Provide the (x, y) coordinate of the cell's center where the given text is located.  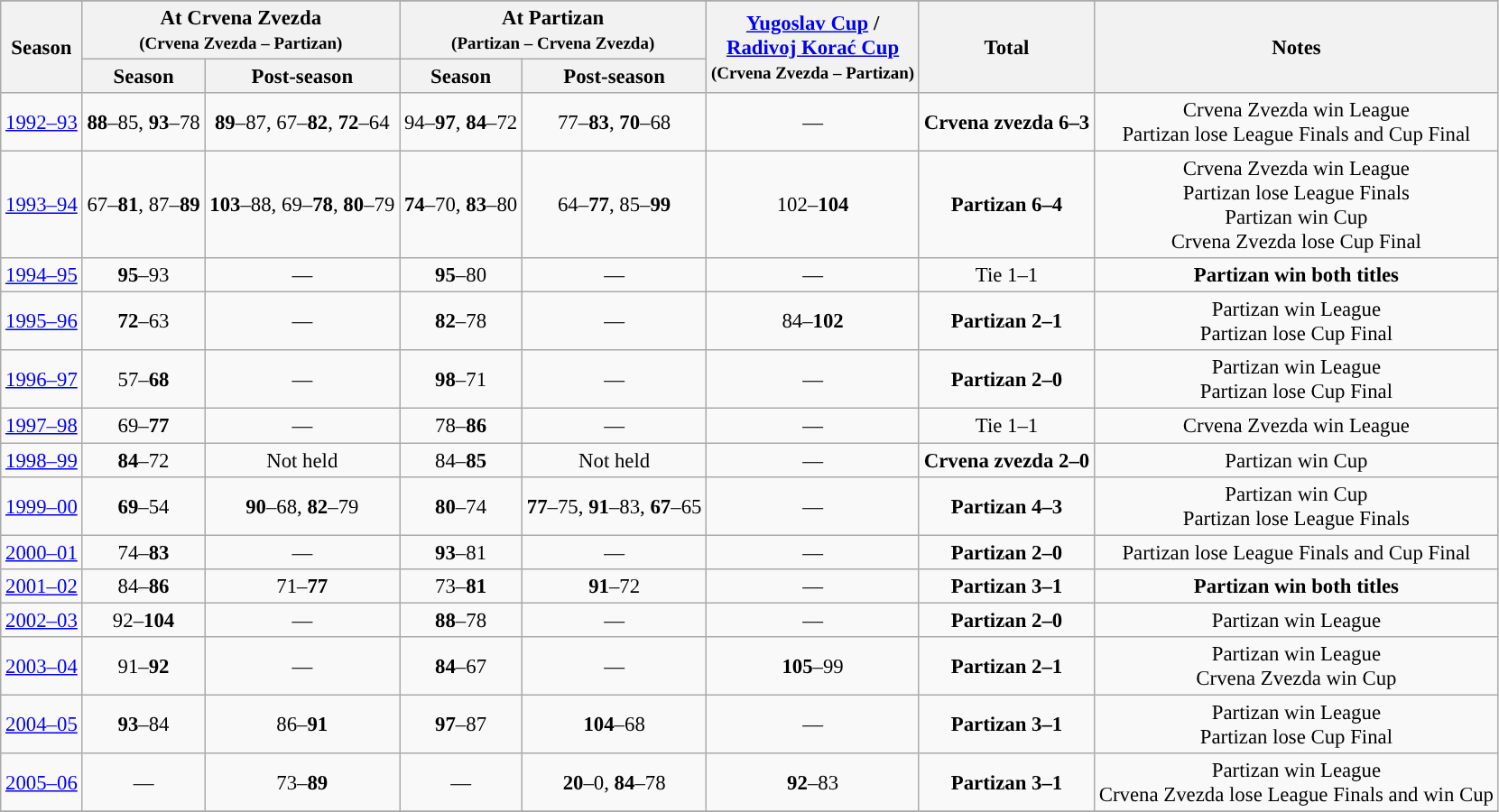
103–88, 69–78, 80–79 (302, 206)
1995–96 (42, 321)
92–104 (143, 620)
Partizan win League (1297, 620)
74–83 (143, 552)
71–77 (302, 586)
2001–02 (42, 586)
Crvena Zvezda win LeaguePartizan lose League FinalsPartizan win CupCrvena Zvezda lose Cup Final (1297, 206)
91–72 (614, 586)
84–72 (143, 460)
86–91 (302, 724)
88–78 (461, 620)
73–89 (302, 783)
2000–01 (42, 552)
69–77 (143, 426)
1997–98 (42, 426)
73–81 (461, 586)
80–74 (461, 505)
Total (1006, 47)
Crvena Zvezda win LeaguePartizan lose League Finals and Cup Final (1297, 123)
Yugoslav Cup / Radivoj Korać Cup(Crvena Zvezda – Partizan) (813, 47)
1996–97 (42, 379)
Partizan 4–3 (1006, 505)
Crvena zvezda 2–0 (1006, 460)
1998–99 (42, 460)
72–63 (143, 321)
Partizan win LeagueCrvena Zvezda lose League Finals and win Cup (1297, 783)
90–68, 82–79 (302, 505)
Crvena zvezda 6–3 (1006, 123)
Crvena Zvezda win League (1297, 426)
2004–05 (42, 724)
77–75, 91–83, 67–65 (614, 505)
93–81 (461, 552)
92–83 (813, 783)
93–84 (143, 724)
82–78 (461, 321)
95–80 (461, 275)
84–86 (143, 586)
97–87 (461, 724)
At Crvena Zvezda(Crvena Zvezda – Partizan) (241, 31)
2002–03 (42, 620)
74–70, 83–80 (461, 206)
84–67 (461, 666)
57–68 (143, 379)
94–97, 84–72 (461, 123)
Partizan win LeagueCrvena Zvezda win Cup (1297, 666)
69–54 (143, 505)
105–99 (813, 666)
88–85, 93–78 (143, 123)
89–87, 67–82, 72–64 (302, 123)
Partizan 6–4 (1006, 206)
102–104 (813, 206)
84–102 (813, 321)
At Partizan(Partizan – Crvena Zvezda) (553, 31)
77–83, 70–68 (614, 123)
78–86 (461, 426)
1992–93 (42, 123)
84–85 (461, 460)
67–81, 87–89 (143, 206)
20–0, 84–78 (614, 783)
Notes (1297, 47)
1999–00 (42, 505)
104–68 (614, 724)
91–92 (143, 666)
64–77, 85–99 (614, 206)
Partizan lose League Finals and Cup Final (1297, 552)
Partizan win Cup (1297, 460)
1994–95 (42, 275)
2003–04 (42, 666)
Partizan win CupPartizan lose League Finals (1297, 505)
2005–06 (42, 783)
98–71 (461, 379)
1993–94 (42, 206)
95–93 (143, 275)
